Scan for the cell matching the given text and deliver its [x, y] coordinate at center. 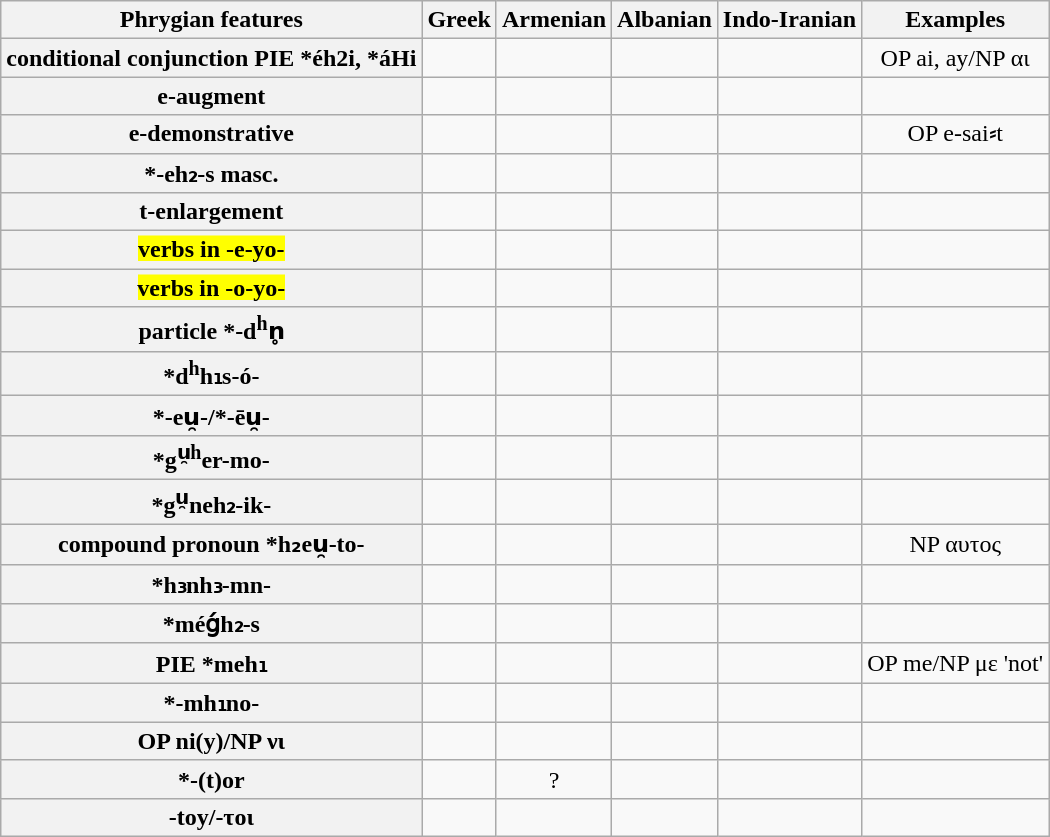
t-enlargement [212, 212]
OP ai, ay/NP αι [956, 58]
OP e-sai⸗t [956, 134]
*gu̯neh₂-ik- [212, 502]
*-mh₁no- [212, 703]
OP me/NP με 'not' [956, 663]
Armenian [554, 20]
conditional conjunction PIE *éh2i, *áHi [212, 58]
? [554, 779]
*méǵh₂-s [212, 624]
Examples [956, 20]
verbs in -o-yo- [212, 288]
verbs in -e-yo- [212, 250]
-toy/-τοι [212, 817]
Albanian [665, 20]
NP αυτος [956, 545]
*-eh₂-s masc. [212, 173]
Phrygian features [212, 20]
*h₃nh₃-mn- [212, 584]
OP ni(y)/NP νι [212, 741]
e-augment [212, 96]
*-(t)or [212, 779]
*-eu̯-/*-ēu̯- [212, 416]
*dhh₁s-ó- [212, 374]
*gu̯her-mo- [212, 458]
Greek [460, 20]
compound pronoun *h₂eu̯-to- [212, 545]
Indo-Iranian [789, 20]
particle *-dhn̥ [212, 330]
e-demonstrative [212, 134]
PIE *meh₁ [212, 663]
